For the text-containing cell, return its midpoint in (x, y) coordinate format. 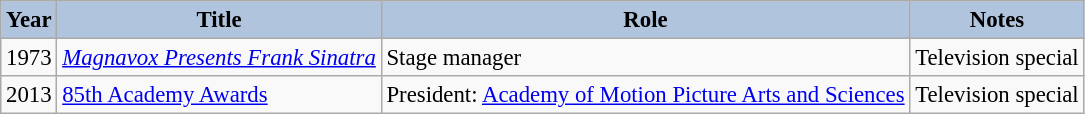
Role (646, 20)
Magnavox Presents Frank Sinatra (219, 58)
2013 (29, 95)
1973 (29, 58)
Notes (997, 20)
Stage manager (646, 58)
Year (29, 20)
85th Academy Awards (219, 95)
President: Academy of Motion Picture Arts and Sciences (646, 95)
Title (219, 20)
